Locate the cell with the specified text and output its (x, y) center coordinate. 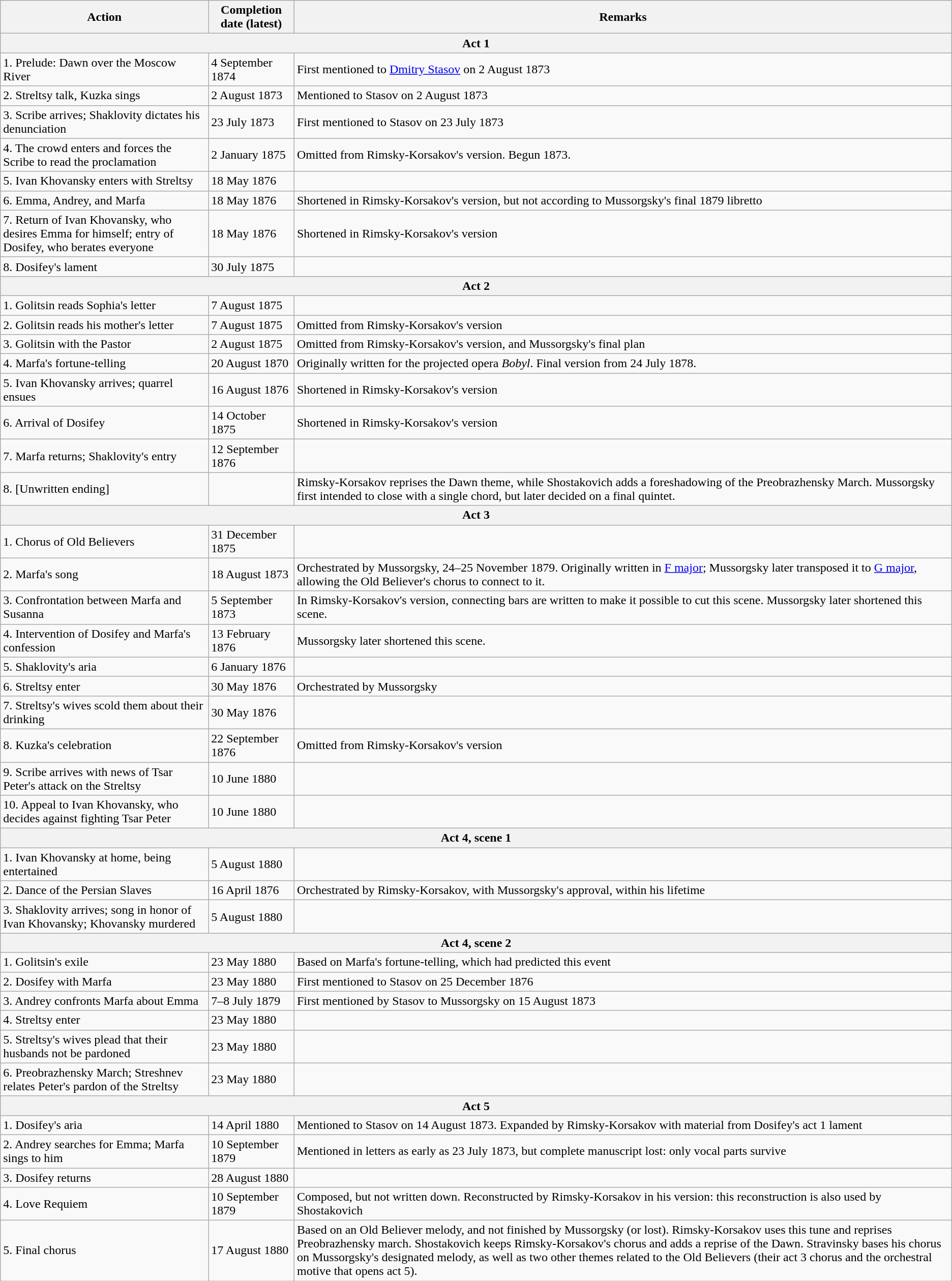
2. Marfa's song (105, 575)
Act 4, scene 2 (476, 943)
5. Ivan Khovansky arrives; quarrel ensues (105, 390)
7. Return of Ivan Khovansky, who desires Emma for himself; entry of Dosifey, who berates everyone (105, 233)
Orchestrated by Rimsky-Korsakov, with Mussorgsky's approval, within his lifetime (622, 890)
14 October 1875 (251, 423)
8. Dosifey's lament (105, 266)
5. Final chorus (105, 1251)
18 August 1873 (251, 575)
Act 4, scene 1 (476, 838)
Mussorgsky later shortened this scene. (622, 641)
Composed, but not written down. Reconstructed by Rimsky-Korsakov in his version: this reconstruction is also used by Shostakovich (622, 1204)
Omitted from Rimsky-Korsakov's version, and Mussorgsky's final plan (622, 344)
3. Scribe arrives; Shaklovity dictates his denunciation (105, 122)
6 January 1876 (251, 667)
13 February 1876 (251, 641)
1. Dosifey's aria (105, 1125)
4. Intervention of Dosifey and Marfa's confession (105, 641)
7–8 July 1879 (251, 1001)
14 April 1880 (251, 1125)
3. Golitsin with the Pastor (105, 344)
3. Shaklovity arrives; song in honor of Ivan Khovansky; Khovansky murdered (105, 916)
2 January 1875 (251, 155)
6. Emma, Andrey, and Marfa (105, 200)
Orchestrated by Mussorgsky (622, 686)
30 July 1875 (251, 266)
4 September 1874 (251, 69)
31 December 1875 (251, 541)
2. Golitsin reads his mother's letter (105, 325)
Originally written for the projected opera Bobyl. Final version from 24 July 1878. (622, 364)
Act 1 (476, 43)
6. Streltsy enter (105, 686)
28 August 1880 (251, 1177)
16 August 1876 (251, 390)
1. Prelude: Dawn over the Moscow River (105, 69)
Completion date (latest) (251, 17)
3. Andrey confronts Marfa about Emma (105, 1001)
Act 5 (476, 1106)
12 September 1876 (251, 456)
22 September 1876 (251, 746)
2 August 1873 (251, 96)
1. Chorus of Old Believers (105, 541)
First mentioned to Dmitry Stasov on 2 August 1873 (622, 69)
4. The crowd enters and forces the Scribe to read the proclamation (105, 155)
6. Arrival of Dosifey (105, 423)
Act 3 (476, 515)
3. Dosifey returns (105, 1177)
Based on Marfa's fortune-telling, which had predicted this event (622, 962)
1. Ivan Khovansky at home, being entertained (105, 865)
4. Streltsy enter (105, 1020)
1. Golitsin's exile (105, 962)
20 August 1870 (251, 364)
First mentioned by Stasov to Mussorgsky on 15 August 1873 (622, 1001)
5. Ivan Khovansky enters with Streltsy (105, 181)
Mentioned to Stasov on 2 August 1873 (622, 96)
5 September 1873 (251, 607)
4. Love Requiem (105, 1204)
2 August 1875 (251, 344)
Remarks (622, 17)
2. Dosifey with Marfa (105, 981)
2. Streltsy talk, Kuzka sings (105, 96)
Mentioned to Stasov on 14 August 1873. Expanded by Rimsky-Korsakov with material from Dosifey's act 1 lament (622, 1125)
10. Appeal to Ivan Khovansky, who decides against fighting Tsar Peter (105, 812)
Action (105, 17)
2. Dance of the Persian Slaves (105, 890)
7. Marfa returns; Shaklovity's entry (105, 456)
8. [Unwritten ending] (105, 489)
First mentioned to Stasov on 23 July 1873 (622, 122)
Shortened in Rimsky-Korsakov's version, but not according to Mussorgsky's final 1879 libretto (622, 200)
5. Shaklovity's aria (105, 667)
2. Andrey searches for Emma; Marfa sings to him (105, 1151)
Omitted from Rimsky-Korsakov's version. Begun 1873. (622, 155)
Mentioned in letters as early as 23 July 1873, but complete manuscript lost: only vocal parts survive (622, 1151)
9. Scribe arrives with news of Tsar Peter's attack on the Streltsy (105, 778)
8. Kuzka's celebration (105, 746)
4. Marfa's fortune-telling (105, 364)
5. Streltsy's wives plead that their husbands not be pardoned (105, 1047)
First mentioned to Stasov on 25 December 1876 (622, 981)
3. Confrontation between Marfa and Susanna (105, 607)
1. Golitsin reads Sophia's letter (105, 305)
23 July 1873 (251, 122)
Act 2 (476, 286)
17 August 1880 (251, 1251)
6. Preobrazhensky March; Streshnev relates Peter's pardon of the Streltsy (105, 1079)
In Rimsky-Korsakov's version, connecting bars are written to make it possible to cut this scene. Mussorgsky later shortened this scene. (622, 607)
7. Streltsy's wives scold them about their drinking (105, 712)
16 April 1876 (251, 890)
